Pinpoint the cell where the given text exists, returning its (X, Y) midpoint coordinate. 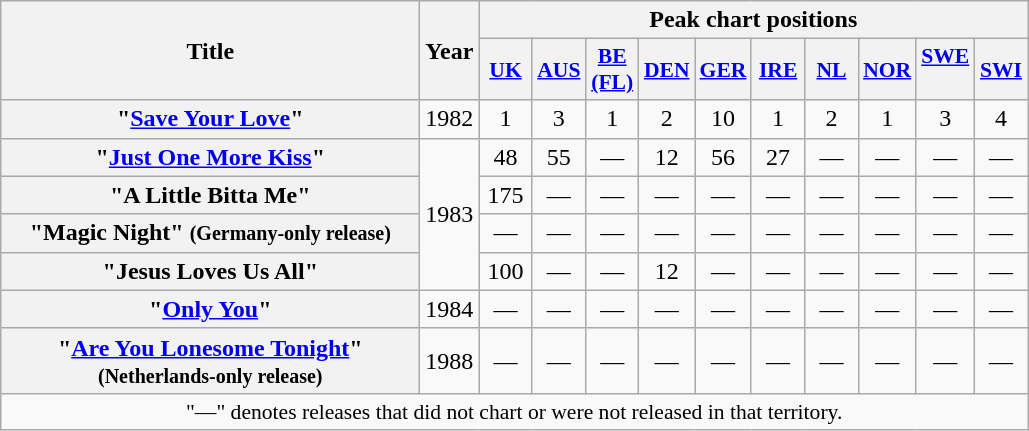
48 (506, 157)
"Save Your Love" (210, 119)
"—" denotes releases that did not chart or were not released in that territory. (514, 411)
GER (724, 70)
56 (724, 157)
4 (1000, 119)
1983 (450, 214)
"Jesus Loves Us All" (210, 271)
SWI (1000, 70)
"A Little Bitta Me" (210, 195)
"Only You" (210, 309)
27 (778, 157)
BE (FL) (612, 70)
55 (558, 157)
1988 (450, 360)
1984 (450, 309)
"Magic Night" (Germany-only release) (210, 233)
"Are You Lonesome Tonight" (Netherlands-only release) (210, 360)
Peak chart positions (754, 20)
Year (450, 50)
Title (210, 50)
NOR (887, 70)
DEN (667, 70)
"Just One More Kiss" (210, 157)
NL (832, 70)
100 (506, 271)
175 (506, 195)
1982 (450, 119)
10 (724, 119)
AUS (558, 70)
UK (506, 70)
IRE (778, 70)
SWE (945, 70)
